Provide the (x, y) coordinate of the cell's center where the given text is located.  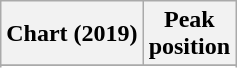
Chart (2019) (72, 34)
Peakposition (189, 34)
